Provide the (X, Y) coordinate of the cell's center where the given text is located.  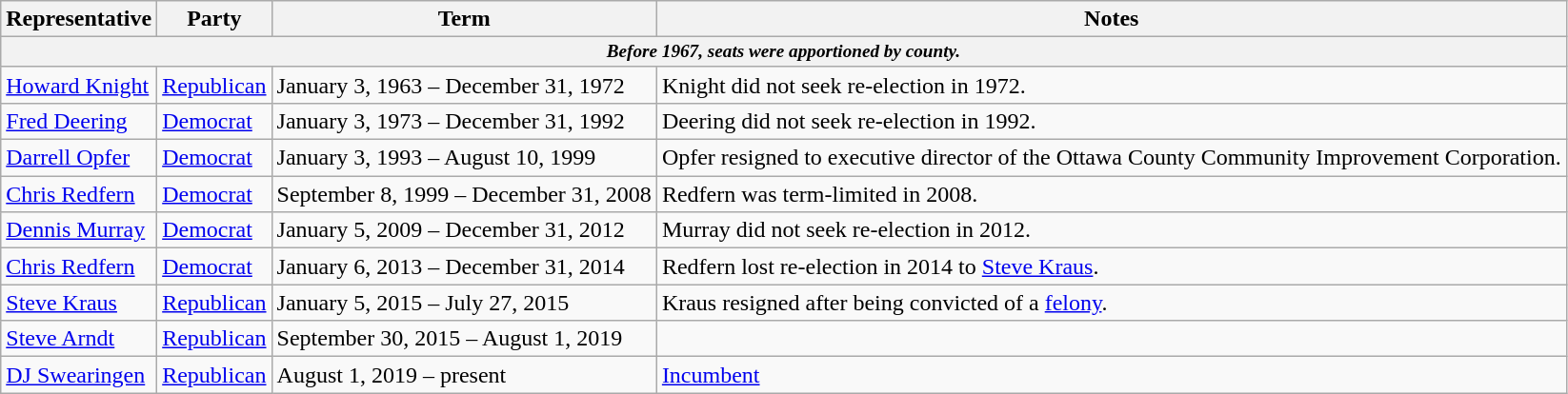
Notes (1111, 19)
Party (214, 19)
September 30, 2015 – August 1, 2019 (464, 339)
Before 1967, seats were apportioned by county. (783, 52)
January 3, 1973 – December 31, 1992 (464, 122)
Term (464, 19)
Knight did not seek re-election in 1972. (1111, 85)
January 6, 2013 – December 31, 2014 (464, 266)
Redfern lost re-election in 2014 to Steve Kraus. (1111, 266)
September 8, 1999 – December 31, 2008 (464, 194)
January 3, 1993 – August 10, 1999 (464, 158)
Dennis Murray (79, 230)
Deering did not seek re-election in 1992. (1111, 122)
Incumbent (1111, 375)
Kraus resigned after being convicted of a felony. (1111, 303)
Darrell Opfer (79, 158)
Howard Knight (79, 85)
August 1, 2019 – present (464, 375)
January 5, 2015 – July 27, 2015 (464, 303)
Redfern was term-limited in 2008. (1111, 194)
DJ Swearingen (79, 375)
January 5, 2009 – December 31, 2012 (464, 230)
January 3, 1963 – December 31, 1972 (464, 85)
Opfer resigned to executive director of the Ottawa County Community Improvement Corporation. (1111, 158)
Steve Kraus (79, 303)
Steve Arndt (79, 339)
Representative (79, 19)
Fred Deering (79, 122)
Murray did not seek re-election in 2012. (1111, 230)
